Scan for the cell matching the given text and deliver its (x, y) coordinate at center. 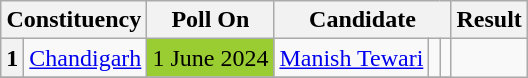
Manish Tewari (352, 58)
Chandigarh (86, 58)
Candidate (362, 20)
1 (12, 58)
Poll On (210, 20)
Constituency (74, 20)
1 June 2024 (210, 58)
Result (489, 20)
